Return (x, y) of the center of cell containing provided text 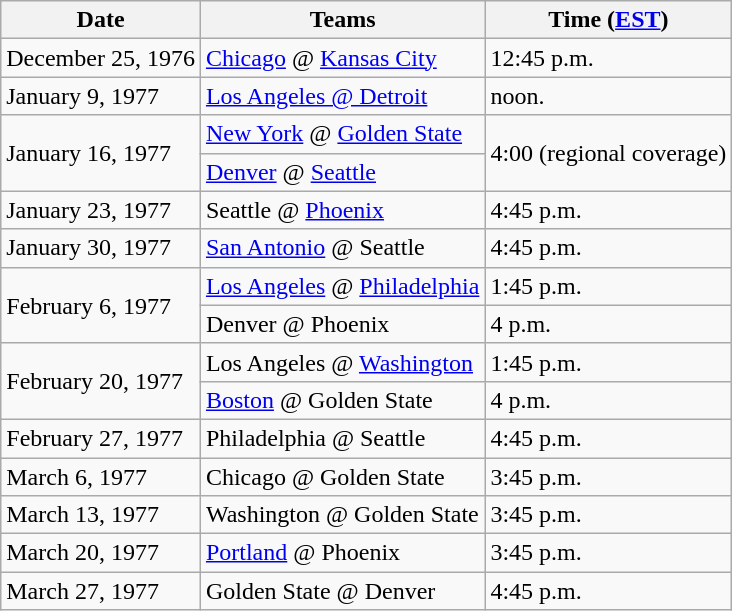
March 13, 1977 (101, 515)
New York @ Golden State (342, 134)
Los Angeles @ Detroit (342, 96)
January 23, 1977 (101, 210)
February 6, 1977 (101, 305)
San Antonio @ Seattle (342, 248)
12:45 p.m. (608, 58)
December 25, 1976 (101, 58)
January 30, 1977 (101, 248)
Philadelphia @ Seattle (342, 438)
February 27, 1977 (101, 438)
March 6, 1977 (101, 477)
Los Angeles @ Philadelphia (342, 286)
Chicago @ Kansas City (342, 58)
Washington @ Golden State (342, 515)
January 16, 1977 (101, 153)
Date (101, 20)
Denver @ Seattle (342, 172)
Denver @ Phoenix (342, 324)
noon. (608, 96)
Teams (342, 20)
Boston @ Golden State (342, 400)
March 20, 1977 (101, 553)
Golden State @ Denver (342, 591)
Portland @ Phoenix (342, 553)
January 9, 1977 (101, 96)
4:00 (regional coverage) (608, 153)
Los Angeles @ Washington (342, 362)
Seattle @ Phoenix (342, 210)
Time (EST) (608, 20)
March 27, 1977 (101, 591)
Chicago @ Golden State (342, 477)
February 20, 1977 (101, 381)
